Extract the [X, Y] coordinate from the center of the cell holding the provided text.  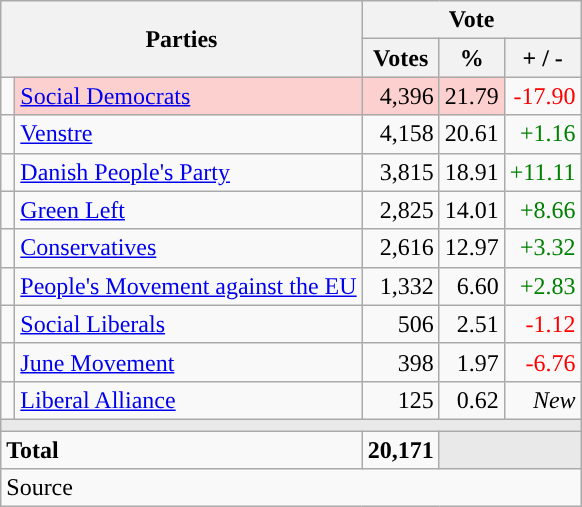
Venstre [188, 134]
4,396 [400, 96]
Vote [472, 20]
2,616 [400, 248]
+11.11 [542, 172]
506 [400, 324]
14.01 [472, 210]
398 [400, 362]
20,171 [400, 449]
18.91 [472, 172]
Liberal Alliance [188, 400]
Source [291, 488]
125 [400, 400]
+2.83 [542, 286]
New [542, 400]
% [472, 58]
1,332 [400, 286]
June Movement [188, 362]
+1.16 [542, 134]
+8.66 [542, 210]
12.97 [472, 248]
-1.12 [542, 324]
Green Left [188, 210]
-6.76 [542, 362]
-17.90 [542, 96]
21.79 [472, 96]
Parties [182, 39]
+3.32 [542, 248]
0.62 [472, 400]
6.60 [472, 286]
Social Liberals [188, 324]
2,825 [400, 210]
Total [182, 449]
20.61 [472, 134]
4,158 [400, 134]
2.51 [472, 324]
3,815 [400, 172]
Conservatives [188, 248]
People's Movement against the EU [188, 286]
1.97 [472, 362]
Danish People's Party [188, 172]
+ / - [542, 58]
Votes [400, 58]
Social Democrats [188, 96]
